Scan for the cell matching the given text and deliver its (x, y) coordinate at center. 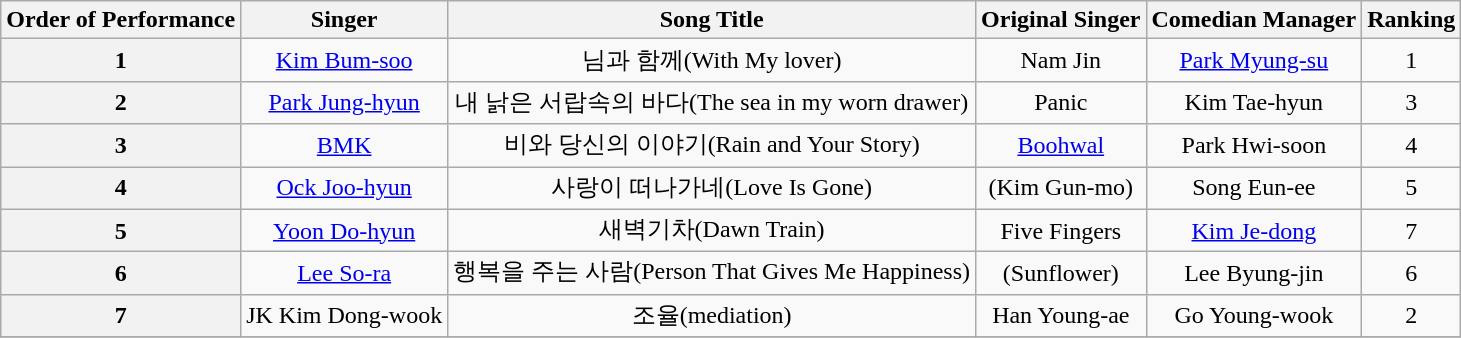
Panic (1061, 102)
Ock Joo-hyun (344, 188)
(Kim Gun-mo) (1061, 188)
Han Young-ae (1061, 316)
(Sunflower) (1061, 274)
Comedian Manager (1254, 20)
Boohwal (1061, 146)
Original Singer (1061, 20)
JK Kim Dong-wook (344, 316)
BMK (344, 146)
Lee So-ra (344, 274)
Nam Jin (1061, 60)
Park Myung-su (1254, 60)
Song Eun-ee (1254, 188)
Go Young-wook (1254, 316)
Song Title (712, 20)
사랑이 떠나가네(Love Is Gone) (712, 188)
조율(mediation) (712, 316)
Kim Bum-soo (344, 60)
비와 당신의 이야기(Rain and Your Story) (712, 146)
행복을 주는 사람(Person That Gives Me Happiness) (712, 274)
Order of Performance (121, 20)
Lee Byung-jin (1254, 274)
Yoon Do-hyun (344, 230)
Singer (344, 20)
Kim Je-dong (1254, 230)
님과 함께(With My lover) (712, 60)
새벽기차(Dawn Train) (712, 230)
내 낡은 서랍속의 바다(The sea in my worn drawer) (712, 102)
Ranking (1412, 20)
Park Hwi-soon (1254, 146)
Five Fingers (1061, 230)
Park Jung-hyun (344, 102)
Kim Tae-hyun (1254, 102)
